Capture the cell that displays the provided text and extract its (x, y) central coordinate. 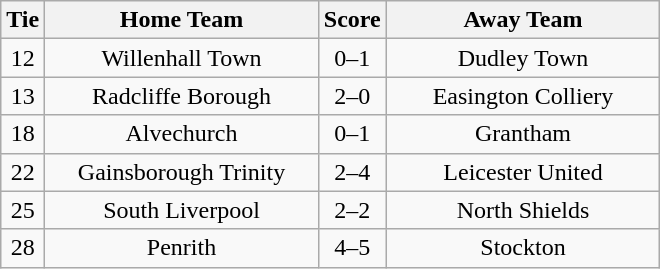
13 (23, 96)
12 (23, 58)
North Shields (523, 210)
2–2 (352, 210)
4–5 (352, 248)
22 (23, 172)
Score (352, 20)
Tie (23, 20)
2–4 (352, 172)
2–0 (352, 96)
Home Team (182, 20)
Leicester United (523, 172)
25 (23, 210)
Stockton (523, 248)
Radcliffe Borough (182, 96)
28 (23, 248)
Willenhall Town (182, 58)
Dudley Town (523, 58)
Easington Colliery (523, 96)
Away Team (523, 20)
Penrith (182, 248)
South Liverpool (182, 210)
Alvechurch (182, 134)
Grantham (523, 134)
Gainsborough Trinity (182, 172)
18 (23, 134)
